Find where the given text appears and provide that cell's center as [x, y] coordinate. 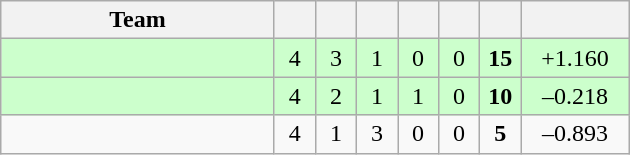
5 [500, 134]
2 [336, 96]
–0.893 [576, 134]
15 [500, 58]
10 [500, 96]
+1.160 [576, 58]
Team [138, 20]
–0.218 [576, 96]
